Determine the (x, y) coordinate at the center of the cell enclosing the given text.  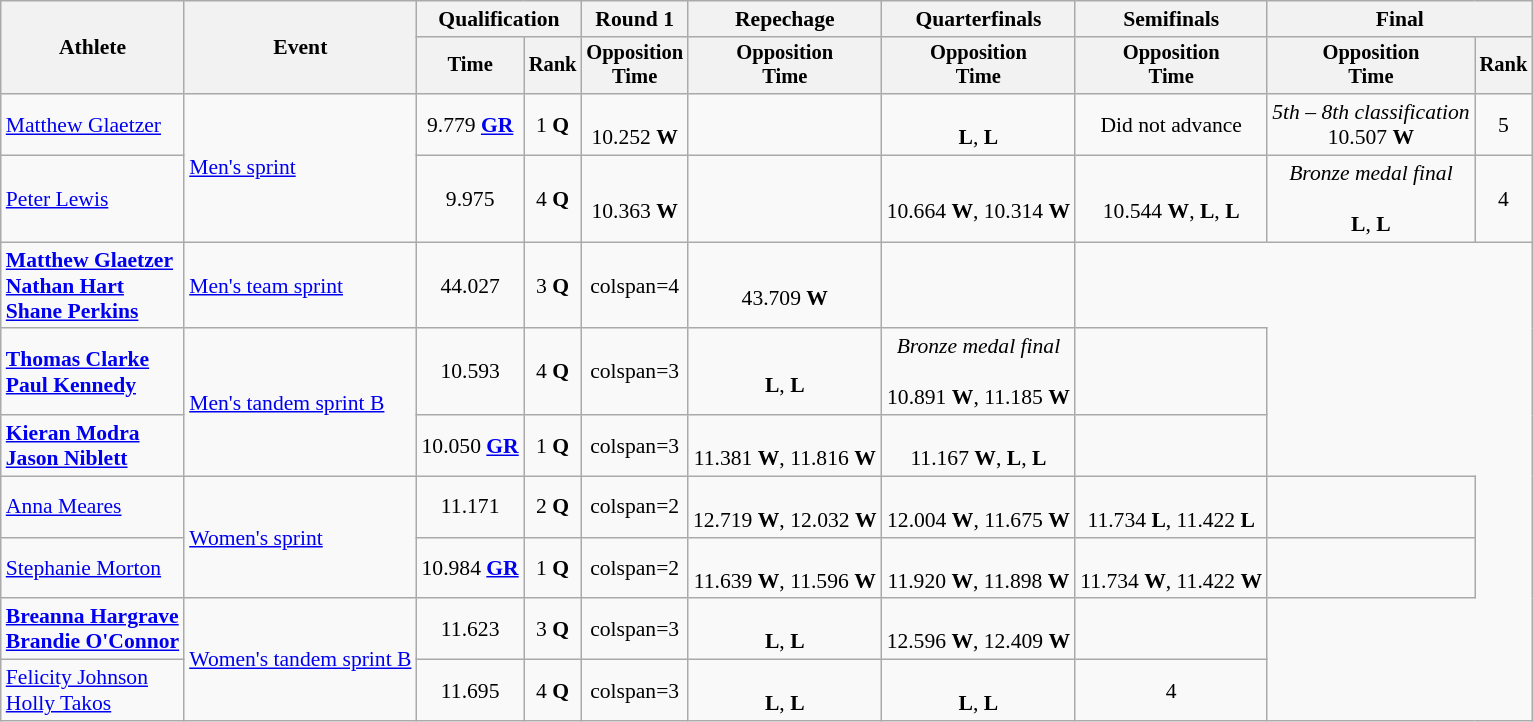
9.975 (470, 200)
Bronze medal finalL, L (1370, 200)
Repechage (785, 19)
Time (470, 66)
9.779 GR (470, 124)
11.623 (470, 630)
5 (1504, 124)
Semifinals (1171, 19)
Kieran ModraJason Niblett (92, 446)
Thomas ClarkePaul Kennedy (92, 372)
11.695 (470, 690)
Round 1 (634, 19)
10.984 GR (470, 568)
2 Q (553, 508)
Did not advance (1171, 124)
Women's sprint (300, 538)
Athlete (92, 48)
Stephanie Morton (92, 568)
Bronze medal final10.891 W, 11.185 W (979, 372)
12.719 W, 12.032 W (785, 508)
Men's team sprint (300, 286)
Final (1400, 19)
12.004 W, 11.675 W (979, 508)
Men's sprint (300, 168)
Felicity JohnsonHolly Takos (92, 690)
10.593 (470, 372)
Event (300, 48)
11.639 W, 11.596 W (785, 568)
11.381 W, 11.816 W (785, 446)
Qualification (500, 19)
44.027 (470, 286)
10.050 GR (470, 446)
Matthew Glaetzer (92, 124)
11.920 W, 11.898 W (979, 568)
Men's tandem sprint B (300, 403)
10.252 W (634, 124)
12.596 W, 12.409 W (979, 630)
43.709 W (785, 286)
11.734 W, 11.422 W (1171, 568)
Women's tandem sprint B (300, 660)
Anna Meares (92, 508)
10.363 W (634, 200)
11.167 W, L, L (979, 446)
11.734 L, 11.422 L (1171, 508)
10.544 W, L, L (1171, 200)
5th – 8th classification10.507 W (1370, 124)
Matthew GlaetzerNathan HartShane Perkins (92, 286)
10.664 W, 10.314 W (979, 200)
Breanna HargraveBrandie O'Connor (92, 630)
Quarterfinals (979, 19)
11.171 (470, 508)
colspan=4 (634, 286)
Peter Lewis (92, 200)
